Locate the cell with the specified text and output its (X, Y) center coordinate. 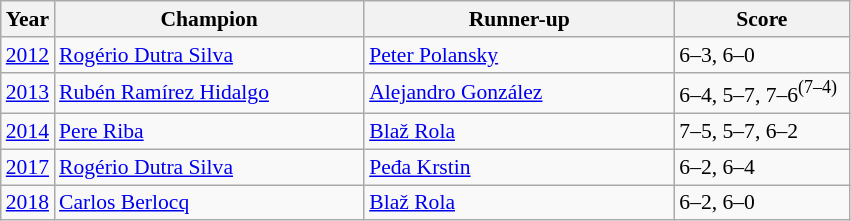
Pere Riba (209, 132)
Runner-up (519, 19)
2017 (28, 167)
2013 (28, 92)
Champion (209, 19)
2018 (28, 203)
6–2, 6–0 (762, 203)
Year (28, 19)
6–3, 6–0 (762, 55)
6–2, 6–4 (762, 167)
Peter Polansky (519, 55)
Peđa Krstin (519, 167)
7–5, 5–7, 6–2 (762, 132)
Score (762, 19)
2012 (28, 55)
Alejandro González (519, 92)
2014 (28, 132)
Carlos Berlocq (209, 203)
Rubén Ramírez Hidalgo (209, 92)
6–4, 5–7, 7–6(7–4) (762, 92)
